Search for the cell housing the specified text and yield its [x, y] center coordinate. 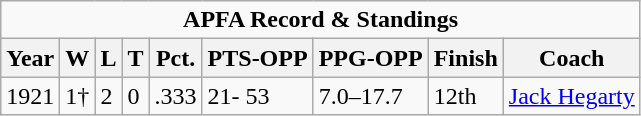
1921 [30, 96]
7.0–17.7 [370, 96]
PTS-OPP [258, 58]
21- 53 [258, 96]
1† [78, 96]
L [108, 58]
0 [136, 96]
Coach [572, 58]
W [78, 58]
APFA Record & Standings [321, 20]
Year [30, 58]
PPG-OPP [370, 58]
Pct. [176, 58]
12th [466, 96]
Jack Hegarty [572, 96]
T [136, 58]
Finish [466, 58]
.333 [176, 96]
2 [108, 96]
